Output the [X, Y] coordinate of the center of the cell containing the given text.  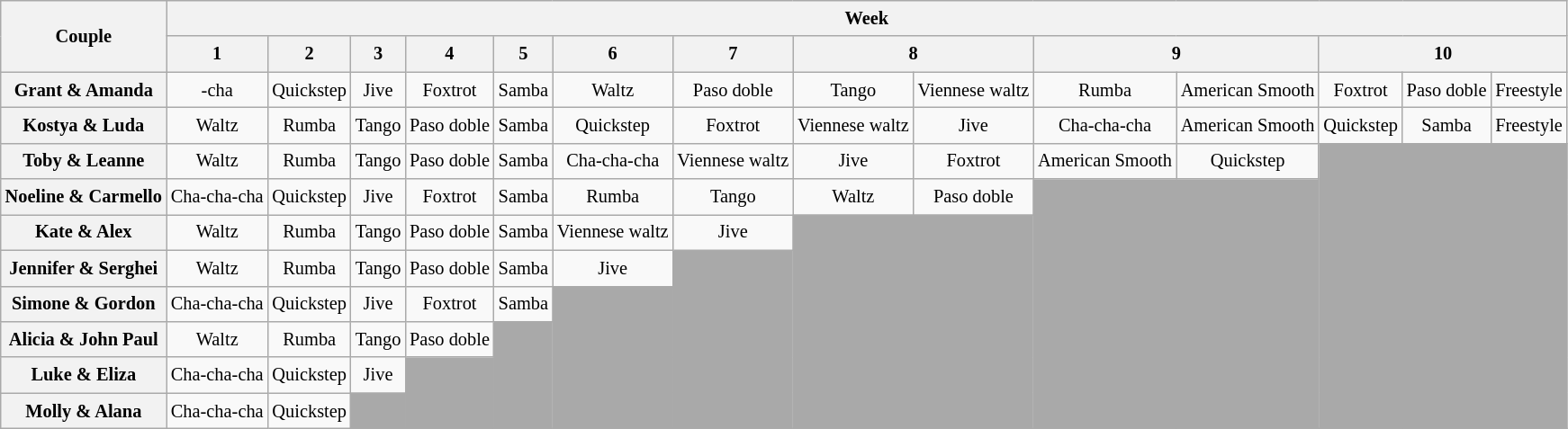
10 [1442, 54]
Couple [84, 36]
2 [310, 54]
Kate & Alex [84, 232]
Alicia & John Paul [84, 339]
9 [1176, 54]
6 [613, 54]
4 [450, 54]
1 [218, 54]
5 [524, 54]
8 [913, 54]
-cha [218, 90]
Week [867, 18]
Grant & Amanda [84, 90]
Kostya & Luda [84, 125]
Jennifer & Serghei [84, 268]
Simone & Gordon [84, 304]
Luke & Eliza [84, 375]
Molly & Alana [84, 411]
7 [733, 54]
3 [378, 54]
Noeline & Carmello [84, 197]
Toby & Leanne [84, 161]
